Scan for the cell matching the given text and deliver its (X, Y) coordinate at center. 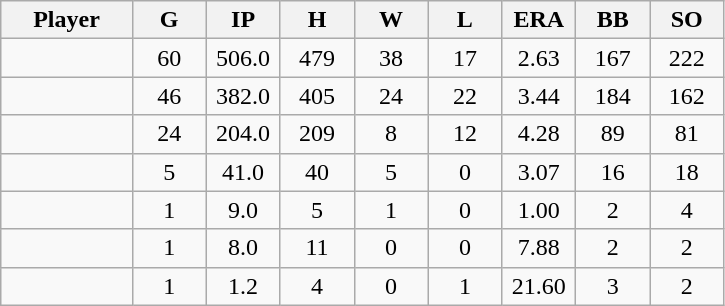
3.44 (539, 96)
222 (687, 58)
3.07 (539, 172)
89 (613, 134)
41.0 (243, 172)
382.0 (243, 96)
8 (391, 134)
2.63 (539, 58)
184 (613, 96)
8.0 (243, 248)
IP (243, 20)
162 (687, 96)
9.0 (243, 210)
ERA (539, 20)
38 (391, 58)
H (317, 20)
W (391, 20)
16 (613, 172)
1.2 (243, 286)
81 (687, 134)
209 (317, 134)
405 (317, 96)
18 (687, 172)
BB (613, 20)
17 (465, 58)
G (169, 20)
Player (66, 20)
204.0 (243, 134)
L (465, 20)
479 (317, 58)
12 (465, 134)
40 (317, 172)
60 (169, 58)
22 (465, 96)
21.60 (539, 286)
11 (317, 248)
506.0 (243, 58)
1.00 (539, 210)
3 (613, 286)
167 (613, 58)
SO (687, 20)
4.28 (539, 134)
7.88 (539, 248)
46 (169, 96)
